Search for the cell housing the specified text and yield its [X, Y] center coordinate. 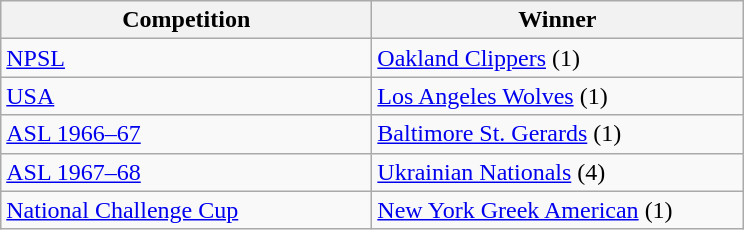
USA [186, 96]
Winner [558, 20]
ASL 1966–67 [186, 134]
Competition [186, 20]
ASL 1967–68 [186, 172]
National Challenge Cup [186, 210]
Baltimore St. Gerards (1) [558, 134]
New York Greek American (1) [558, 210]
Oakland Clippers (1) [558, 58]
NPSL [186, 58]
Ukrainian Nationals (4) [558, 172]
Los Angeles Wolves (1) [558, 96]
